Output the (X, Y) coordinate of the center of the cell containing the given text.  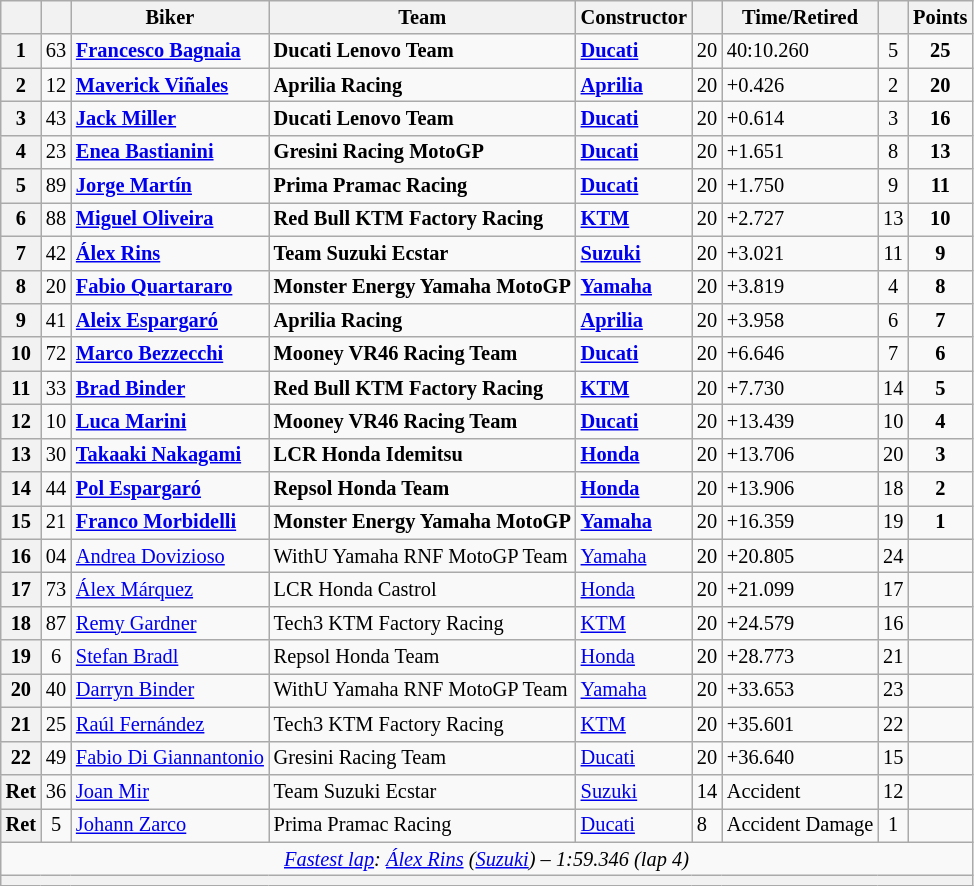
Points (940, 17)
Remy Gardner (170, 623)
Accident (800, 791)
49 (56, 758)
Fabio Di Giannantonio (170, 758)
87 (56, 623)
44 (56, 489)
+3.958 (800, 320)
+0.426 (800, 85)
88 (56, 219)
04 (56, 556)
72 (56, 354)
24 (893, 556)
+13.906 (800, 489)
Álex Rins (170, 253)
Accident Damage (800, 825)
Franco Morbidelli (170, 522)
Raúl Fernández (170, 724)
40 (56, 690)
41 (56, 320)
+21.099 (800, 589)
36 (56, 791)
73 (56, 589)
+7.730 (800, 388)
Álex Márquez (170, 589)
Constructor (634, 17)
Time/Retired (800, 17)
Takaaki Nakagami (170, 455)
Joan Mir (170, 791)
LCR Honda Idemitsu (422, 455)
+0.614 (800, 118)
Darryn Binder (170, 690)
Pol Espargaró (170, 489)
Aleix Espargaró (170, 320)
42 (56, 253)
+33.653 (800, 690)
Andrea Dovizioso (170, 556)
Jorge Martín (170, 186)
+24.579 (800, 623)
43 (56, 118)
Fastest lap: Álex Rins (Suzuki) – 1:59.346 (lap 4) (487, 859)
Stefan Bradl (170, 657)
Team (422, 17)
+1.651 (800, 152)
Enea Bastianini (170, 152)
Maverick Viñales (170, 85)
+13.706 (800, 455)
Jack Miller (170, 118)
Francesco Bagnaia (170, 51)
+28.773 (800, 657)
+13.439 (800, 421)
+36.640 (800, 758)
33 (56, 388)
Biker (170, 17)
+3.021 (800, 253)
Johann Zarco (170, 825)
89 (56, 186)
+35.601 (800, 724)
+3.819 (800, 287)
Miguel Oliveira (170, 219)
+16.359 (800, 522)
+20.805 (800, 556)
Gresini Racing MotoGP (422, 152)
40:10.260 (800, 51)
30 (56, 455)
+2.727 (800, 219)
63 (56, 51)
Gresini Racing Team (422, 758)
+6.646 (800, 354)
Brad Binder (170, 388)
Luca Marini (170, 421)
+1.750 (800, 186)
Marco Bezzecchi (170, 354)
LCR Honda Castrol (422, 589)
Fabio Quartararo (170, 287)
